Pinpoint the cell where the given text exists, returning its (x, y) midpoint coordinate. 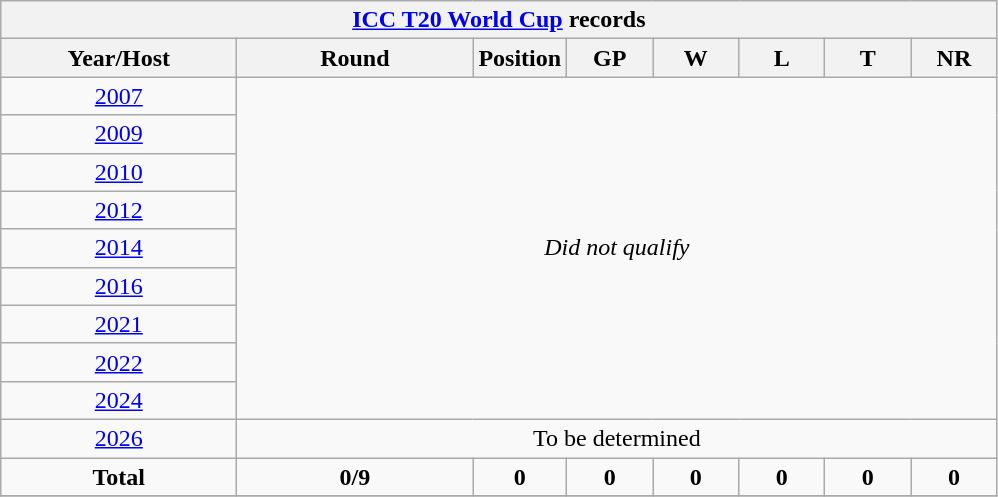
2007 (119, 96)
To be determined (617, 438)
Year/Host (119, 58)
2010 (119, 172)
2014 (119, 248)
L (782, 58)
Round (355, 58)
ICC T20 World Cup records (499, 20)
GP (610, 58)
Total (119, 477)
2024 (119, 400)
Position (520, 58)
2021 (119, 324)
T (868, 58)
2012 (119, 210)
2016 (119, 286)
Did not qualify (617, 248)
NR (954, 58)
2022 (119, 362)
W (696, 58)
2026 (119, 438)
2009 (119, 134)
0/9 (355, 477)
